Search for the cell housing the specified text and yield its [x, y] center coordinate. 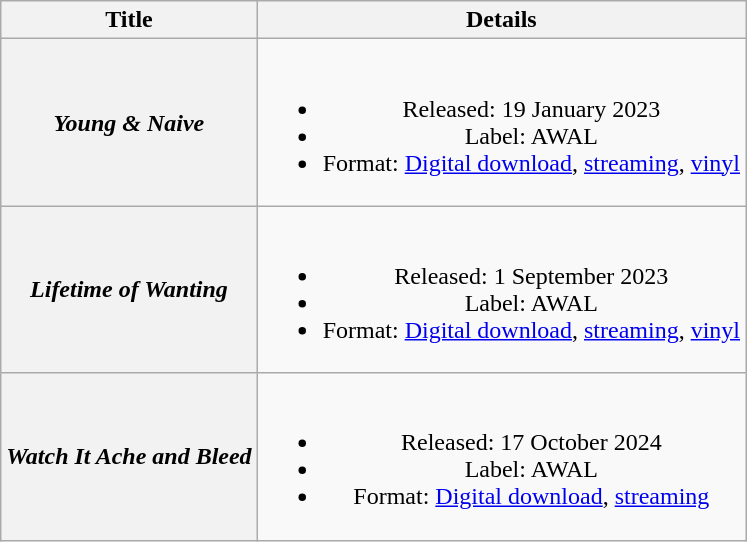
Title [129, 20]
Lifetime of Wanting [129, 290]
Details [501, 20]
Released: 1 September 2023Label: AWALFormat: Digital download, streaming, vinyl [501, 290]
Released: 17 October 2024Label: AWALFormat: Digital download, streaming [501, 456]
Young & Naive [129, 122]
Watch It Ache and Bleed [129, 456]
Released: 19 January 2023Label: AWALFormat: Digital download, streaming, vinyl [501, 122]
